Extract the [x, y] coordinate from the center of the cell holding the provided text.  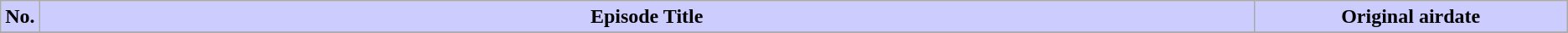
No. [20, 17]
Episode Title [647, 17]
Original airdate [1411, 17]
